For the text-containing cell, return its midpoint in [x, y] coordinate format. 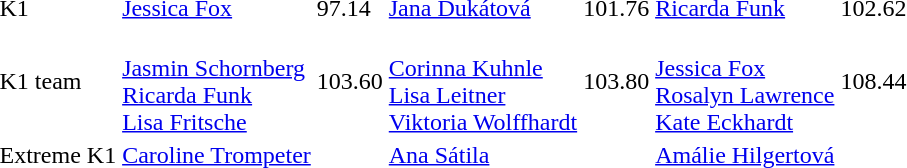
Corinna KuhnleLisa LeitnerViktoria Wolffhardt [482, 82]
103.80 [616, 82]
Jasmin SchornbergRicarda FunkLisa Fritsche [217, 82]
103.60 [350, 82]
Jessica FoxRosalyn LawrenceKate Eckhardt [745, 82]
